Provide the (X, Y) coordinate of the cell's center where the given text is located.  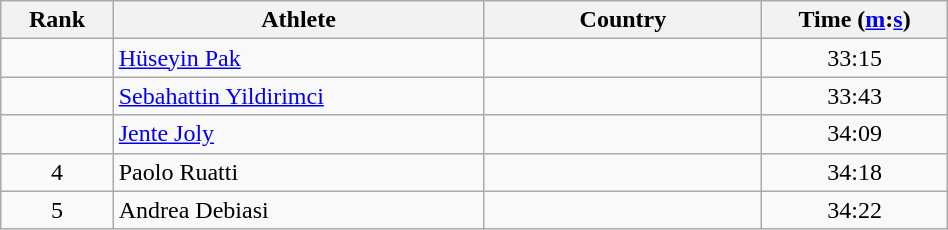
Andrea Debiasi (298, 210)
4 (57, 172)
5 (57, 210)
Country (623, 20)
33:43 (854, 96)
34:09 (854, 134)
Rank (57, 20)
Paolo Ruatti (298, 172)
33:15 (854, 58)
34:18 (854, 172)
Jente Joly (298, 134)
Time (m:s) (854, 20)
Hüseyin Pak (298, 58)
Sebahattin Yildirimci (298, 96)
34:22 (854, 210)
Athlete (298, 20)
